Return the [X, Y] coordinate for the center point of the cell that contains the specified text.  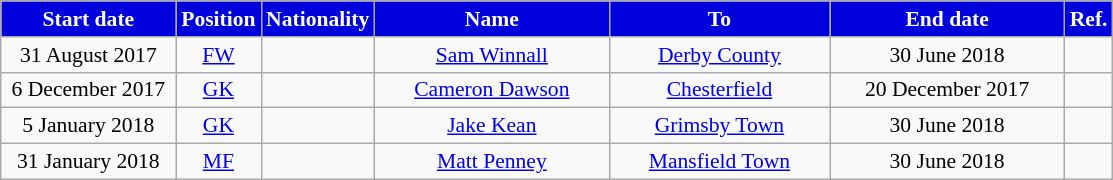
Ref. [1089, 19]
Nationality [318, 19]
End date [948, 19]
31 August 2017 [88, 55]
31 January 2018 [88, 162]
To [719, 19]
Mansfield Town [719, 162]
Position [218, 19]
FW [218, 55]
6 December 2017 [88, 90]
Name [492, 19]
Sam Winnall [492, 55]
Chesterfield [719, 90]
MF [218, 162]
Grimsby Town [719, 126]
Matt Penney [492, 162]
5 January 2018 [88, 126]
Jake Kean [492, 126]
Cameron Dawson [492, 90]
Derby County [719, 55]
Start date [88, 19]
20 December 2017 [948, 90]
